Provide the [x, y] coordinate of the cell's center where the given text is located.  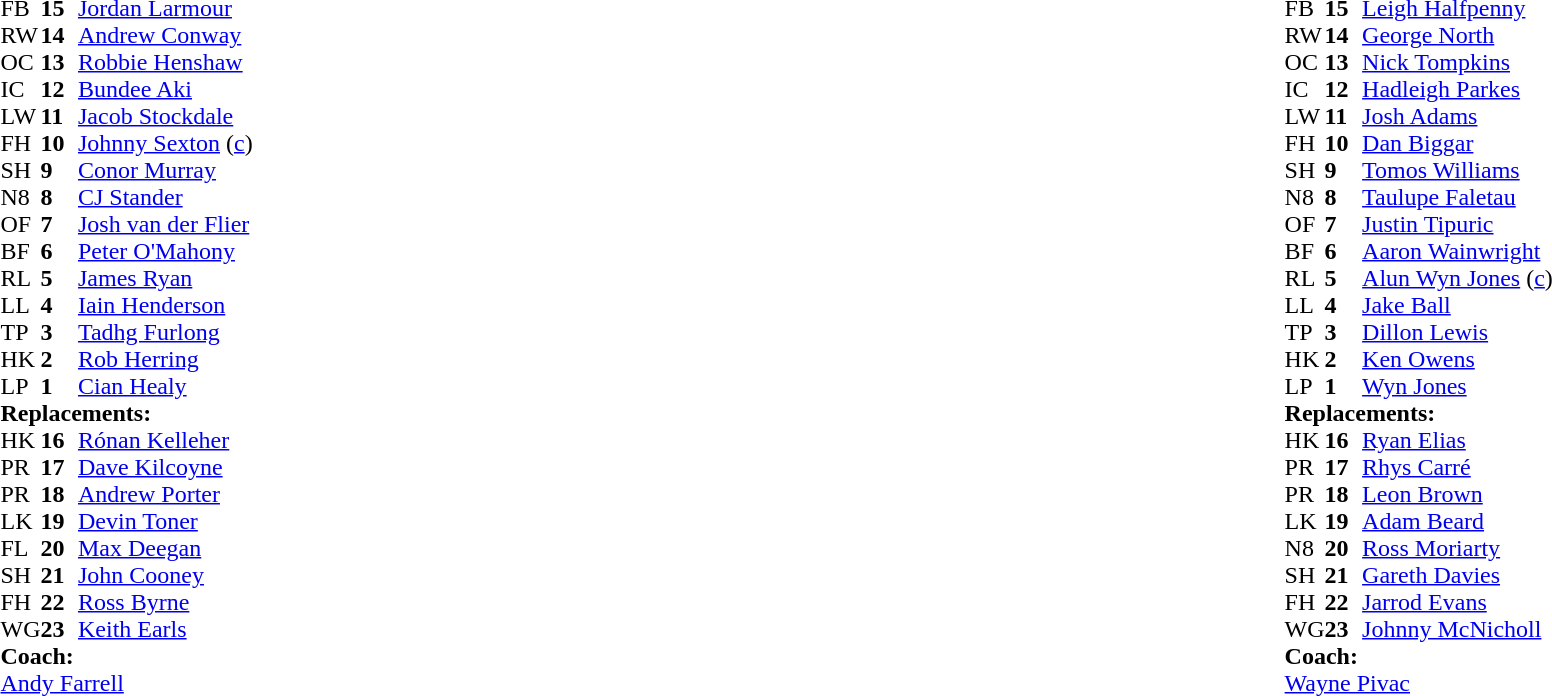
Jacob Stockdale [166, 116]
Replacements: [126, 414]
James Ryan [166, 278]
Cian Healy [166, 386]
Devin Toner [166, 522]
Dave Kilcoyne [166, 468]
Keith Earls [166, 630]
Tadhg Furlong [166, 332]
Ross Byrne [166, 602]
Andrew Porter [166, 494]
Rónan Kelleher [166, 440]
Johnny Sexton (c) [166, 144]
Bundee Aki [166, 90]
Robbie Henshaw [166, 62]
Coach: [126, 656]
Andrew Conway [166, 36]
Max Deegan [166, 548]
Rob Herring [166, 360]
Iain Henderson [166, 306]
FL [20, 548]
Conor Murray [166, 170]
John Cooney [166, 576]
Josh van der Flier [166, 224]
CJ Stander [166, 198]
Peter O'Mahony [166, 252]
